Output the (x, y) coordinate of the center of the cell containing the given text.  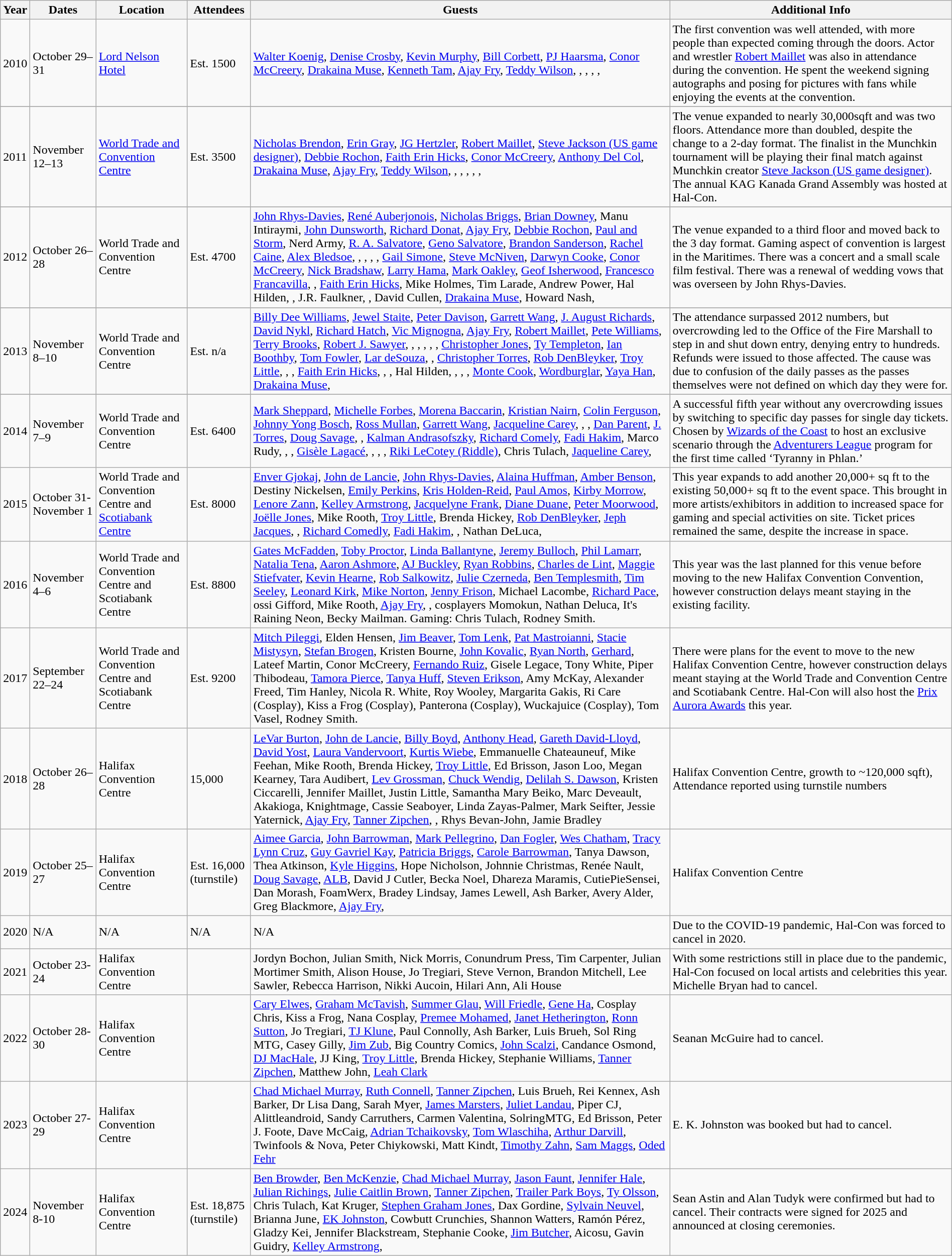
Due to the COVID-19 pandemic, Hal-Con was forced to cancel in 2020. (810, 932)
November 4–6 (63, 585)
Year (15, 10)
2019 (15, 872)
November 12–13 (63, 157)
2018 (15, 778)
October 31- November 1 (63, 504)
Guests (460, 10)
October 27-29 (63, 1125)
With some restrictions still in place due to the pandemic, Hal-Con focused on local artists and celebrities this year. Michelle Bryan had to cancel. (810, 971)
November 8–10 (63, 351)
Est. 9200 (219, 678)
Sean Astin and Alan Tudyk were confirmed but had to cancel. Their contracts were signed for 2025 and announced at closing ceremonies. (810, 1212)
Lord Nelson Hotel (142, 63)
October 28-30 (63, 1039)
Est. 3500 (219, 157)
Est. 4700 (219, 257)
November 8-10 (63, 1212)
2010 (15, 63)
Est. 6400 (219, 431)
2012 (15, 257)
2022 (15, 1039)
Seanan McGuire had to cancel. (810, 1039)
Est. 1500 (219, 63)
Est. 8000 (219, 504)
October 29–31 (63, 63)
September 22–24 (63, 678)
2020 (15, 932)
2013 (15, 351)
Additional Info (810, 10)
2011 (15, 157)
October 23-24 (63, 971)
Walter Koenig, Denise Crosby, Kevin Murphy, Bill Corbett, PJ Haarsma, Conor McCreery, Drakaina Muse, Kenneth Tam, Ajay Fry, Teddy Wilson, , , , , (460, 63)
Est. 16,000 (turnstile) (219, 872)
Est. 8800 (219, 585)
October 25–27 (63, 872)
Est. 18,875 (turnstile) (219, 1212)
2014 (15, 431)
Dates (63, 10)
November 7–9 (63, 431)
Attendees (219, 10)
E. K. Johnston was booked but had to cancel. (810, 1125)
2023 (15, 1125)
2015 (15, 504)
Est. n/a (219, 351)
15,000 (219, 778)
Location (142, 10)
2017 (15, 678)
2024 (15, 1212)
2021 (15, 971)
2016 (15, 585)
Halifax Convention Centre, growth to ~120,000 sqft), Attendance reported using turnstile numbers (810, 778)
